Return (X, Y) of the center of cell containing provided text 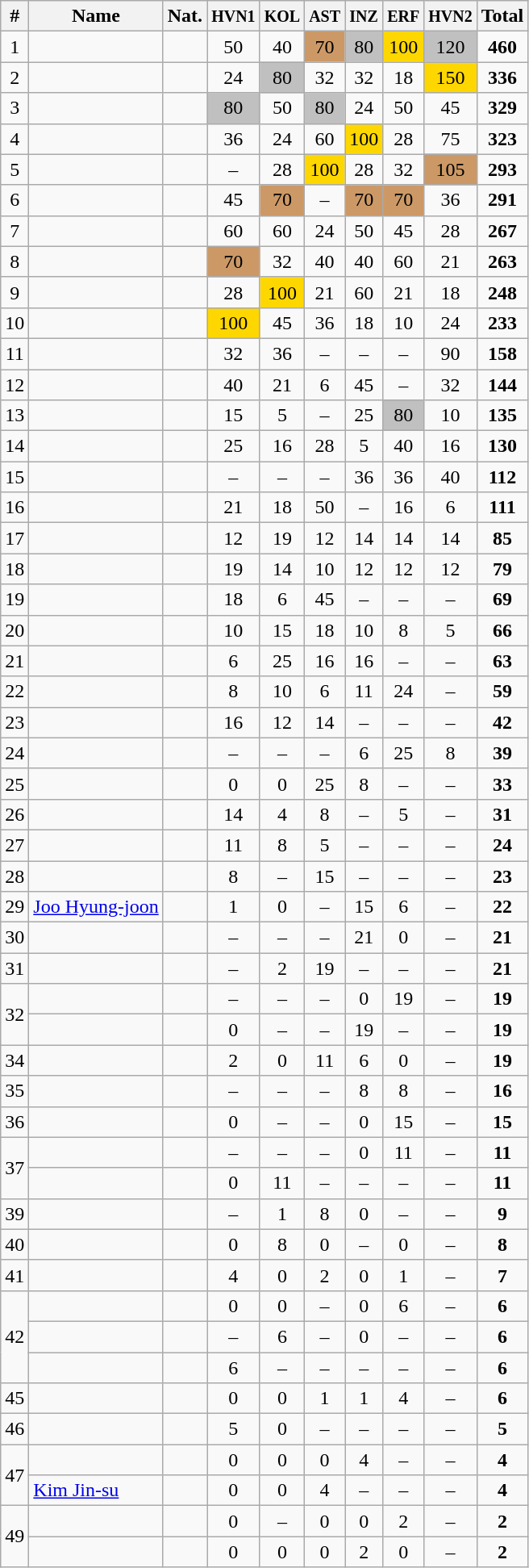
33 (502, 784)
460 (502, 47)
17 (15, 538)
69 (502, 600)
41 (15, 1275)
Name (96, 16)
HVN1 (234, 16)
30 (15, 938)
233 (502, 323)
46 (15, 1429)
248 (502, 292)
13 (15, 416)
ERF (403, 16)
AST (325, 16)
263 (502, 261)
3 (15, 108)
111 (502, 508)
59 (502, 692)
267 (502, 231)
Joo Hyung-joon (96, 907)
120 (451, 47)
# (15, 16)
29 (15, 907)
75 (451, 139)
105 (451, 169)
90 (451, 353)
HVN2 (451, 16)
85 (502, 538)
49 (15, 1537)
27 (15, 845)
112 (502, 477)
323 (502, 139)
66 (502, 630)
INZ (364, 16)
20 (15, 630)
Nat. (185, 16)
150 (451, 77)
336 (502, 77)
130 (502, 446)
Total (502, 16)
329 (502, 108)
63 (502, 661)
79 (502, 569)
Kim Jin-su (96, 1491)
26 (15, 814)
47 (15, 1475)
293 (502, 169)
135 (502, 416)
34 (15, 1060)
158 (502, 353)
37 (15, 1168)
291 (502, 200)
144 (502, 385)
KOL (282, 16)
35 (15, 1091)
